From the cell containing the given text, extract its center point as [X, Y] coordinate. 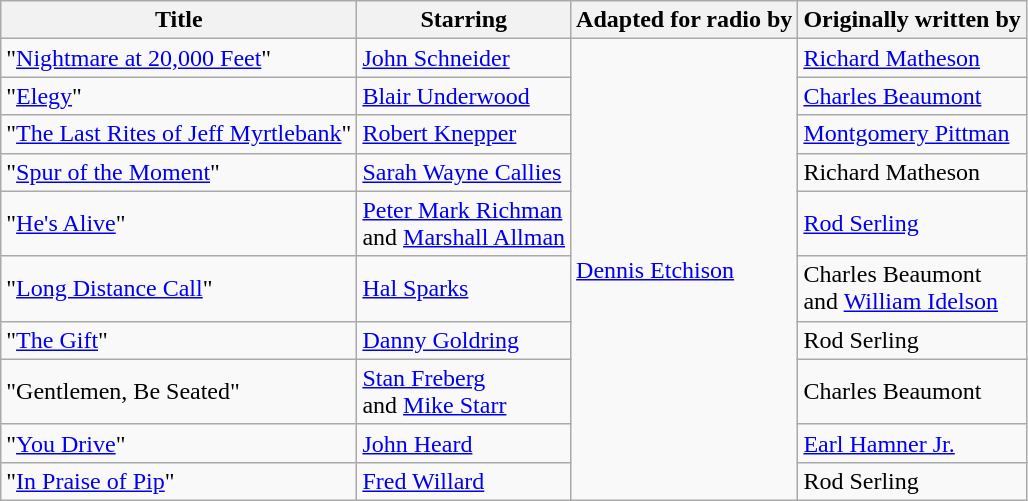
Danny Goldring [464, 340]
Stan Frebergand Mike Starr [464, 392]
John Heard [464, 443]
Montgomery Pittman [912, 134]
"Elegy" [179, 96]
Hal Sparks [464, 288]
"In Praise of Pip" [179, 481]
Peter Mark Richmanand Marshall Allman [464, 224]
"He's Alive" [179, 224]
"The Last Rites of Jeff Myrtlebank" [179, 134]
"Nightmare at 20,000 Feet" [179, 58]
Blair Underwood [464, 96]
Earl Hamner Jr. [912, 443]
John Schneider [464, 58]
Charles Beaumontand William Idelson [912, 288]
"The Gift" [179, 340]
"Long Distance Call" [179, 288]
Adapted for radio by [684, 20]
Robert Knepper [464, 134]
"Spur of the Moment" [179, 172]
"You Drive" [179, 443]
Dennis Etchison [684, 270]
Title [179, 20]
Originally written by [912, 20]
Sarah Wayne Callies [464, 172]
"Gentlemen, Be Seated" [179, 392]
Fred Willard [464, 481]
Starring [464, 20]
